Capture the cell that displays the provided text and extract its [X, Y] central coordinate. 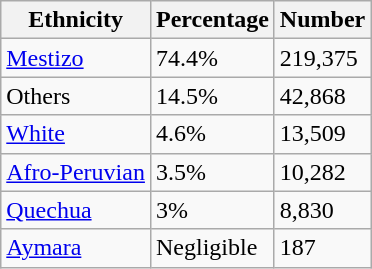
42,868 [322, 96]
Number [322, 20]
8,830 [322, 210]
Ethnicity [76, 20]
White [76, 134]
10,282 [322, 172]
Quechua [76, 210]
Afro-Peruvian [76, 172]
74.4% [212, 58]
13,509 [322, 134]
4.6% [212, 134]
3.5% [212, 172]
187 [322, 248]
Others [76, 96]
Mestizo [76, 58]
Negligible [212, 248]
14.5% [212, 96]
3% [212, 210]
Aymara [76, 248]
Percentage [212, 20]
219,375 [322, 58]
